Output the [x, y] coordinate of the center of the cell containing the given text.  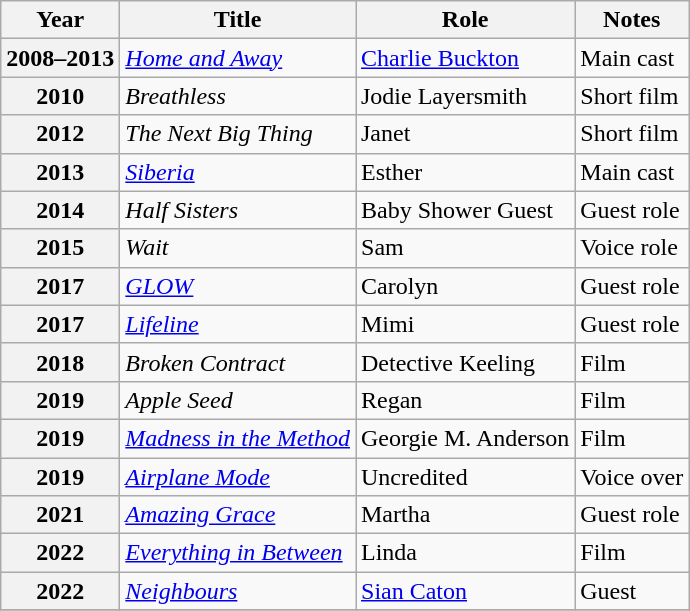
Role [466, 20]
Janet [466, 134]
Apple Seed [238, 400]
Carolyn [466, 286]
Siberia [238, 172]
Voice role [632, 248]
Baby Shower Guest [466, 210]
Guest [632, 591]
Esther [466, 172]
Everything in Between [238, 553]
GLOW [238, 286]
Title [238, 20]
Notes [632, 20]
Detective Keeling [466, 362]
Martha [466, 515]
2021 [60, 515]
Madness in the Method [238, 438]
Neighbours [238, 591]
2012 [60, 134]
Breathless [238, 96]
2014 [60, 210]
Airplane Mode [238, 477]
2008–2013 [60, 58]
Broken Contract [238, 362]
Charlie Buckton [466, 58]
Uncredited [466, 477]
Home and Away [238, 58]
Mimi [466, 324]
Wait [238, 248]
Half Sisters [238, 210]
Lifeline [238, 324]
Sian Caton [466, 591]
Voice over [632, 477]
Regan [466, 400]
Sam [466, 248]
2010 [60, 96]
The Next Big Thing [238, 134]
2018 [60, 362]
Linda [466, 553]
Year [60, 20]
2015 [60, 248]
2013 [60, 172]
Jodie Layersmith [466, 96]
Georgie M. Anderson [466, 438]
Amazing Grace [238, 515]
